Extract the (X, Y) coordinate from the center of the cell holding the provided text.  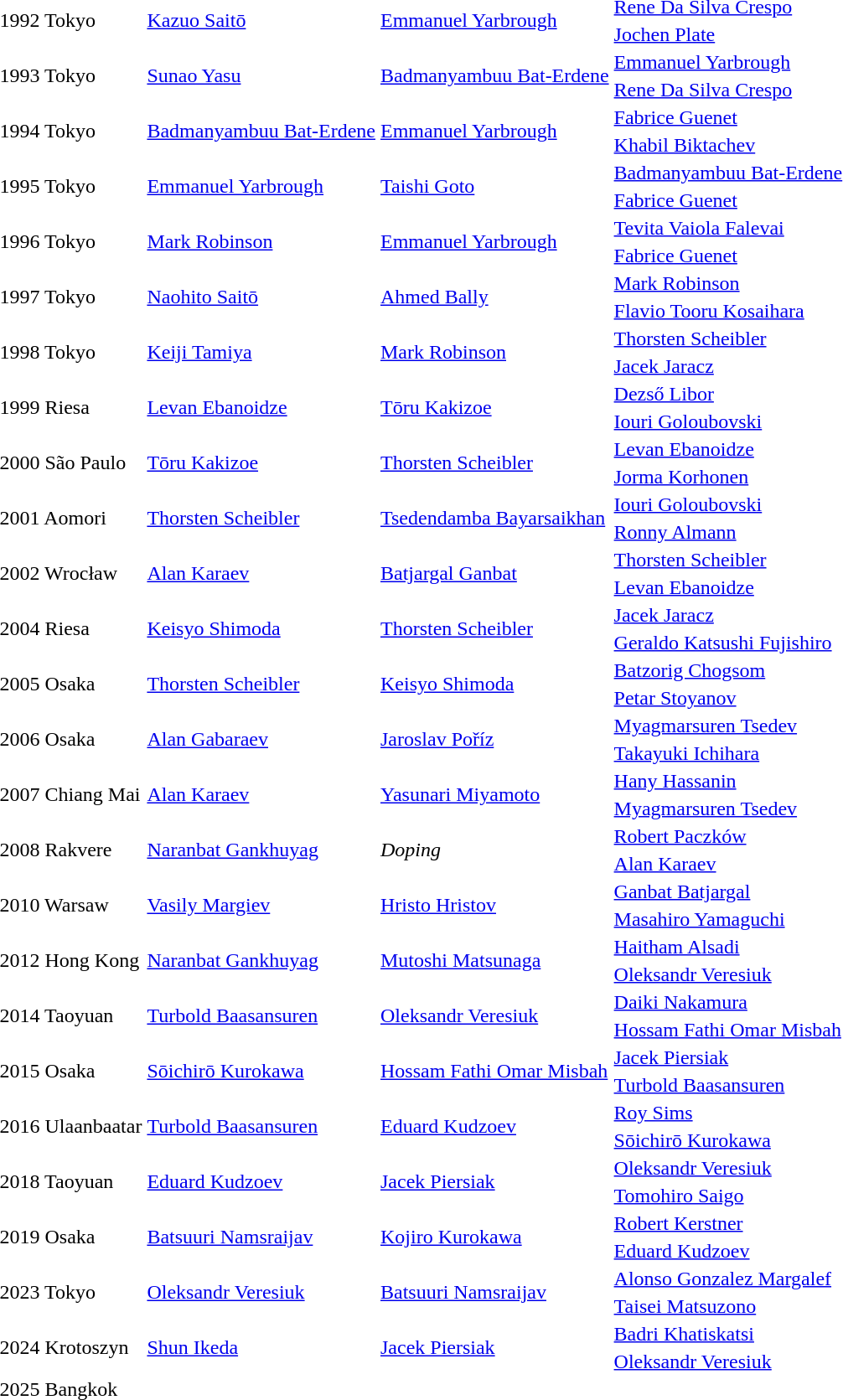
Sōichirō Kurokawa (261, 1071)
Alan Gabaraev (261, 739)
Vasily Margiev (261, 905)
Hristo Hristov (494, 905)
Hossam Fathi Omar Misbah (494, 1071)
Jaroslav Poříz (494, 739)
Naohito Saitō (261, 297)
Levan Ebanoidze (261, 407)
Yasunari Miyamoto (494, 794)
Mutoshi Matsunaga (494, 960)
Doping (494, 850)
Taishi Goto (494, 186)
Batjargal Ganbat (494, 573)
Sunao Yasu (261, 75)
Shun Ikeda (261, 1347)
Tsedendamba Bayarsaikhan (494, 518)
Kojiro Kurokawa (494, 1237)
Keiji Tamiya (261, 352)
Ahmed Bally (494, 297)
